Capture the cell that displays the provided text and extract its [X, Y] central coordinate. 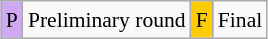
P [12, 20]
Final [240, 20]
Preliminary round [107, 20]
F [202, 20]
